Find where the given text appears and provide that cell's center as (x, y) coordinate. 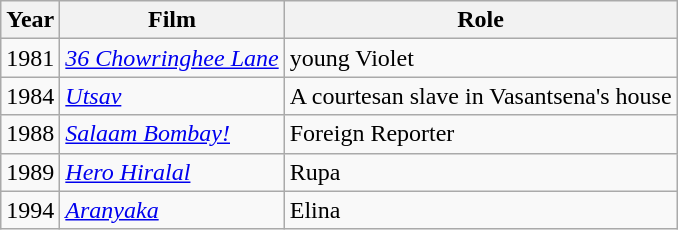
young Violet (480, 58)
Aranyaka (172, 210)
Salaam Bombay! (172, 134)
Utsav (172, 96)
Film (172, 20)
Year (30, 20)
A courtesan slave in Vasantsena's house (480, 96)
Foreign Reporter (480, 134)
Hero Hiralal (172, 172)
1981 (30, 58)
1988 (30, 134)
1984 (30, 96)
Elina (480, 210)
1989 (30, 172)
1994 (30, 210)
36 Chowringhee Lane (172, 58)
Role (480, 20)
Rupa (480, 172)
